From the cell containing the given text, extract its center point as (X, Y) coordinate. 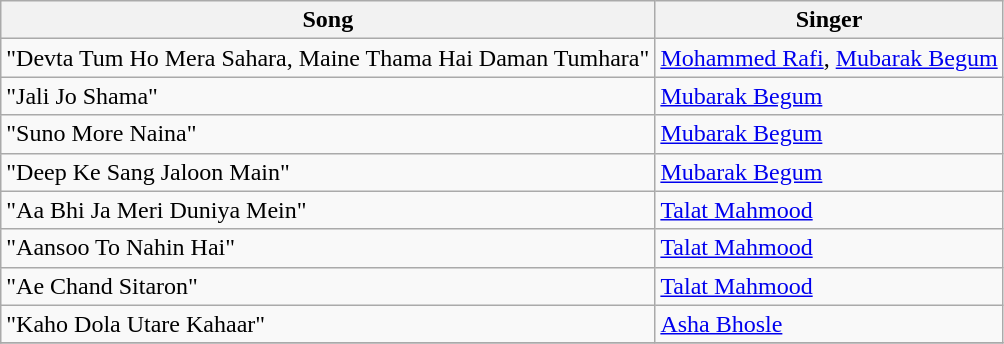
"Ae Chand Sitaron" (328, 286)
"Kaho Dola Utare Kahaar" (328, 324)
Singer (829, 20)
"Deep Ke Sang Jaloon Main" (328, 172)
Song (328, 20)
"Devta Tum Ho Mera Sahara, Maine Thama Hai Daman Tumhara" (328, 58)
"Aansoo To Nahin Hai" (328, 248)
"Jali Jo Shama" (328, 96)
"Aa Bhi Ja Meri Duniya Mein" (328, 210)
Mohammed Rafi, Mubarak Begum (829, 58)
"Suno More Naina" (328, 134)
Asha Bhosle (829, 324)
